Detect which cell encompasses the target text, then output its [X, Y] center coordinate. 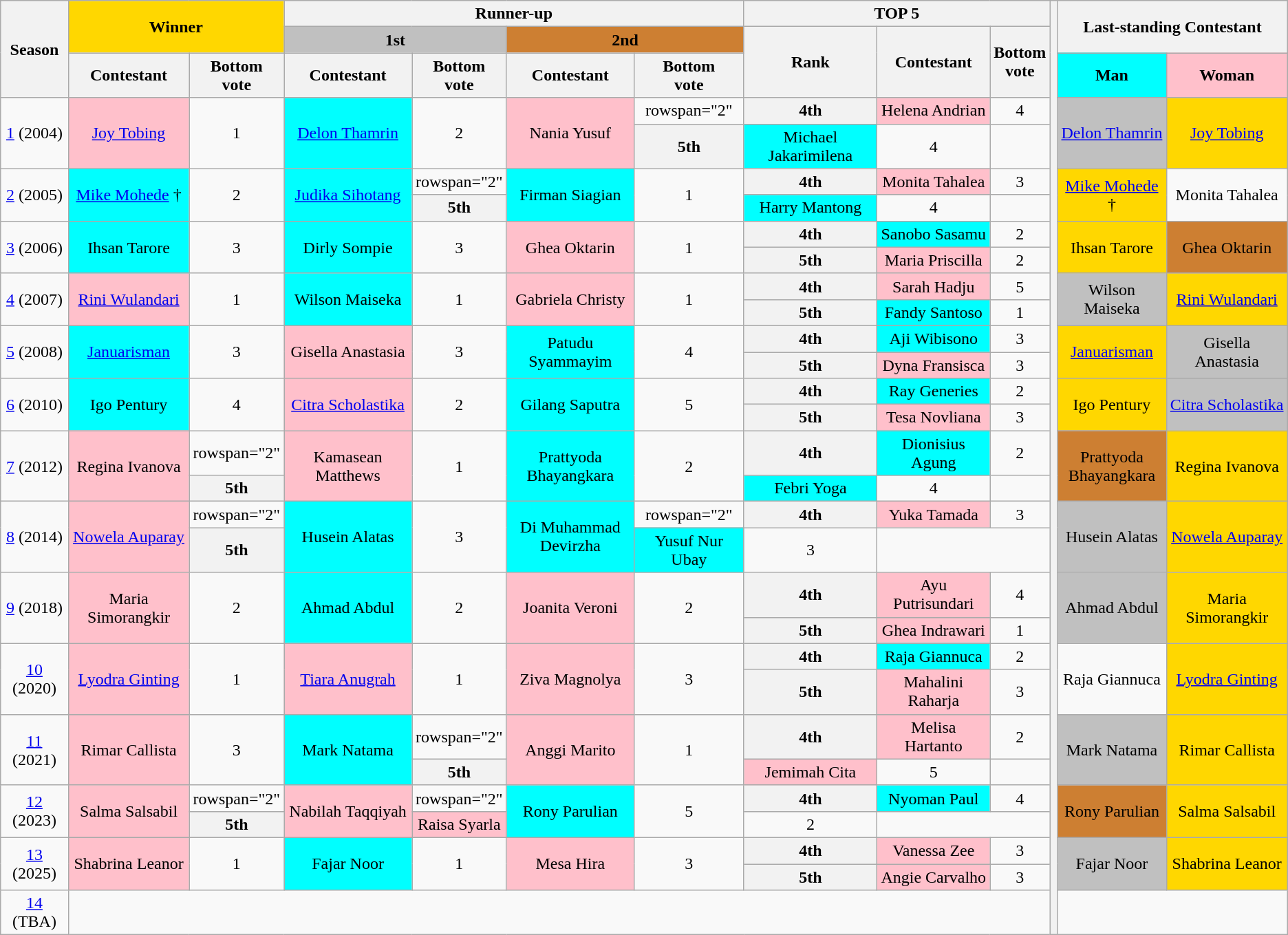
Sarah Hadju [934, 286]
Maria Priscilla [934, 260]
1 (2004) [34, 133]
Yusuf Nur Ubay [689, 550]
5 (2008) [34, 352]
Harry Mantong [811, 208]
Anggi Marito [570, 750]
Mesa Hira [570, 863]
Di MuhammadDevirzha [570, 537]
Judika Sihotang [348, 195]
Man [1112, 76]
Patudu Syammayim [570, 352]
Ziva Magnolya [570, 678]
Joanita Veroni [570, 608]
Gilang Saputra [570, 405]
14 (TBA) [34, 912]
3 (2006) [34, 247]
10 (2020) [34, 678]
Jemimah Cita [811, 772]
Ray Generies [934, 391]
Raisa Syarla [460, 824]
Dirly Sompie [348, 247]
1st [396, 40]
Last-standing Contestant [1172, 27]
Kamasean Matthews [348, 466]
Runner-up [514, 14]
Winner [176, 27]
Mahalini Raharja [934, 692]
9 (2018) [34, 608]
6 (2010) [34, 405]
Aji Wibisono [934, 338]
Ayu Putrisundari [934, 594]
7 (2012) [34, 466]
Sanobo Sasamu [934, 234]
Tesa Novliana [934, 418]
Yuka Tamada [934, 515]
Gabriela Christy [570, 299]
11 (2021) [34, 750]
4 (2007) [34, 299]
Nania Yusuf [570, 133]
Fandy Santoso [934, 312]
Michael Jakarimilena [811, 146]
2nd [625, 40]
Dionisius Agung [934, 453]
12 (2023) [34, 811]
Rank [811, 62]
Febri Yoga [811, 488]
Ghea Indrawari [934, 630]
Woman [1227, 76]
Vanessa Zee [934, 850]
Nabilah Taqqiyah [348, 811]
Helena Andrian [934, 111]
Firman Siagian [570, 195]
13 (2025) [34, 863]
Dyna Fransisca [934, 365]
Angie Carvalho [934, 877]
Melisa Hartanto [934, 736]
2 (2005) [34, 195]
Season [34, 50]
8 (2014) [34, 537]
TOP 5 [897, 14]
Nyoman Paul [934, 798]
Tiara Anugrah [348, 678]
